Extract the [X, Y] coordinate from the center of the cell holding the provided text.  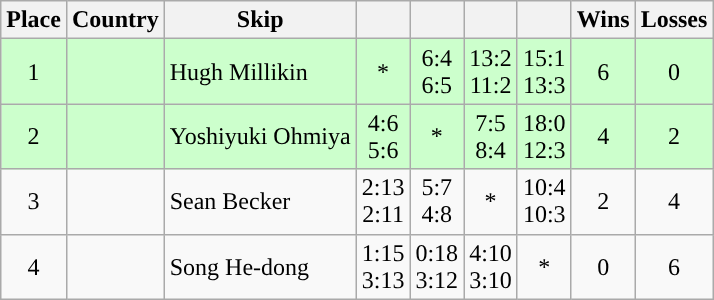
Place [34, 20]
Song He-dong [260, 266]
10:410:3 [544, 202]
Country [115, 20]
7:5 8:4 [491, 136]
4:6 5:6 [383, 136]
2:132:11 [383, 202]
Losses [674, 20]
Hugh Millikin [260, 72]
Skip [260, 20]
4:103:10 [491, 266]
Yoshiyuki Ohmiya [260, 136]
1 [34, 72]
5:7 4:8 [437, 202]
0:183:12 [437, 266]
3 [34, 202]
13:211:2 [491, 72]
6:4 6:5 [437, 72]
Wins [603, 20]
18:012:3 [544, 136]
Sean Becker [260, 202]
15:113:3 [544, 72]
1:153:13 [383, 266]
